For the text-containing cell, return its midpoint in [x, y] coordinate format. 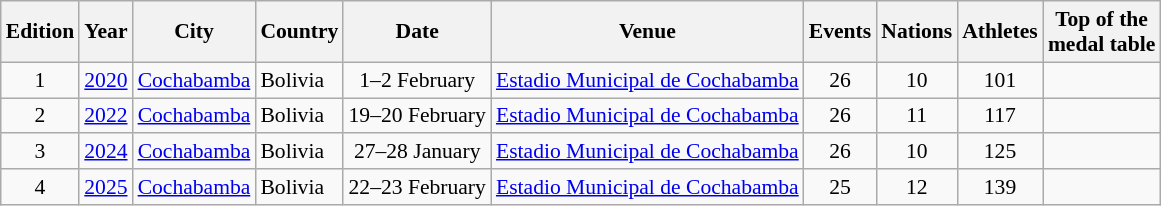
12 [916, 187]
3 [40, 152]
Date [416, 32]
2024 [106, 152]
125 [1000, 152]
4 [40, 187]
2 [40, 116]
2025 [106, 187]
Athletes [1000, 32]
1–2 February [416, 80]
19–20 February [416, 116]
1 [40, 80]
Top of themedal table [1102, 32]
25 [840, 187]
Events [840, 32]
Year [106, 32]
27–28 January [416, 152]
2022 [106, 116]
11 [916, 116]
Country [299, 32]
2020 [106, 80]
Nations [916, 32]
City [194, 32]
139 [1000, 187]
Venue [648, 32]
Edition [40, 32]
117 [1000, 116]
22–23 February [416, 187]
101 [1000, 80]
